Identify which cell holds the provided text, then report its [x, y] central coordinate. 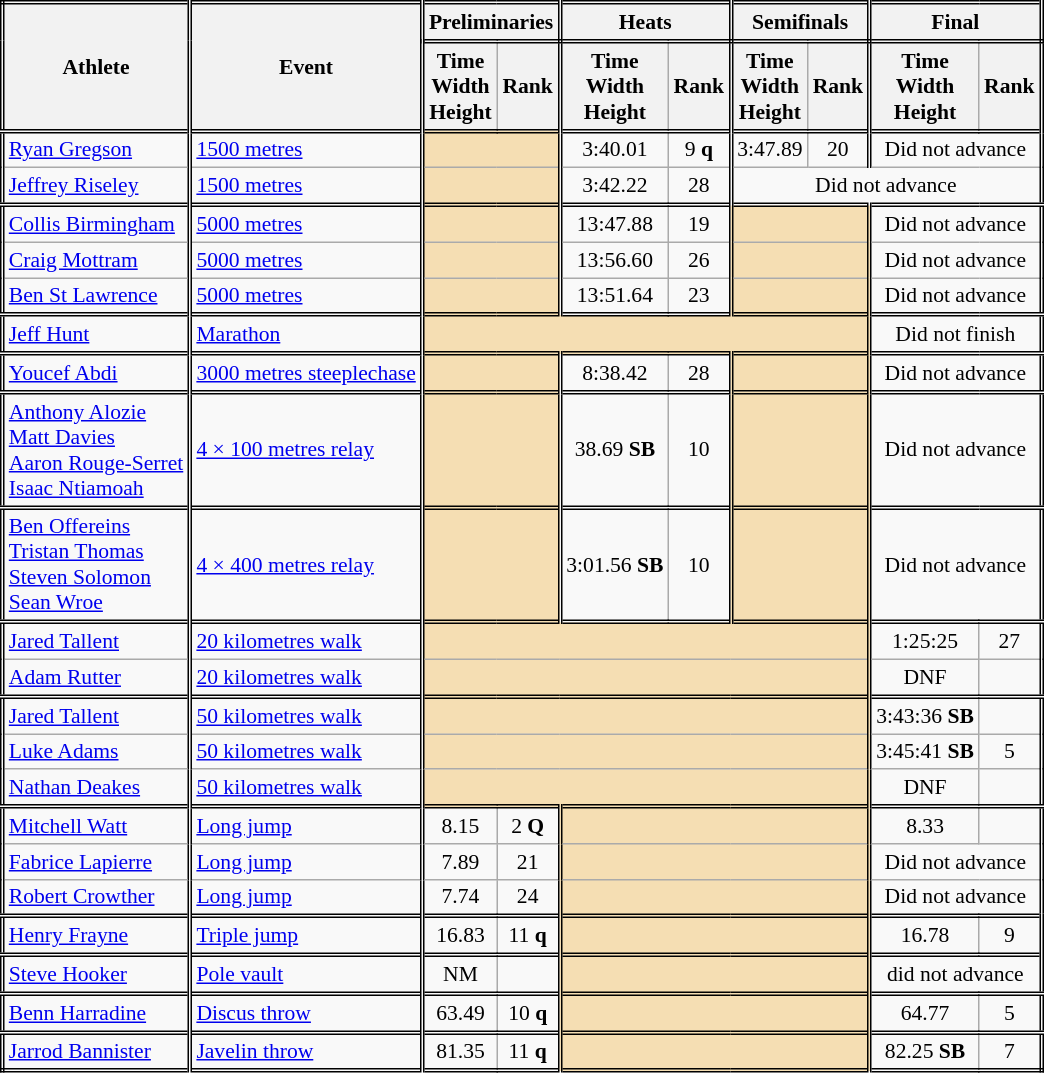
23 [700, 296]
Steve Hooker [96, 974]
13:51.64 [614, 296]
Mitchell Watt [96, 826]
20 [839, 150]
Youcef Abdi [96, 374]
38.69 SB [614, 450]
Preliminaries [490, 22]
Jarrod Bannister [96, 1052]
Fabrice Lapierre [96, 862]
24 [528, 898]
10 q [528, 1014]
3:47.89 [770, 150]
9 q [700, 150]
19 [700, 224]
13:47.88 [614, 224]
Discus throw [306, 1014]
4 × 100 metres relay [306, 450]
Pole vault [306, 974]
Jeff Hunt [96, 334]
82.25 SB [924, 1052]
81.35 [460, 1052]
Collis Birmingham [96, 224]
Triple jump [306, 936]
4 × 400 metres relay [306, 564]
Adam Rutter [96, 678]
8:38.42 [614, 374]
8.33 [924, 826]
1:25:25 [924, 642]
Nathan Deakes [96, 788]
Jeffrey Riseley [96, 186]
3:45:41 SB [924, 752]
did not advance [956, 974]
Luke Adams [96, 752]
27 [1010, 642]
Athlete [96, 67]
64.77 [924, 1014]
3:43:36 SB [924, 716]
Robert Crowther [96, 898]
Event [306, 67]
Final [956, 22]
Semifinals [800, 22]
63.49 [460, 1014]
Henry Frayne [96, 936]
7.74 [460, 898]
9 [1010, 936]
Did not finish [956, 334]
Anthony AlozieMatt DaviesAaron Rouge-SerretIsaac Ntiamoah [96, 450]
16.83 [460, 936]
Benn Harradine [96, 1014]
26 [700, 260]
Ryan Gregson [96, 150]
3:40.01 [614, 150]
13:56.60 [614, 260]
7.89 [460, 862]
Craig Mottram [96, 260]
Heats [646, 22]
3:01.56 SB [614, 564]
2 Q [528, 826]
Ben St Lawrence [96, 296]
3000 metres steeplechase [306, 374]
8.15 [460, 826]
21 [528, 862]
NM [460, 974]
16.78 [924, 936]
Javelin throw [306, 1052]
Ben OffereinsTristan ThomasSteven SolomonSean Wroe [96, 564]
7 [1010, 1052]
3:42.22 [614, 186]
Marathon [306, 334]
